Pinpoint the cell where the given text exists, returning its (X, Y) midpoint coordinate. 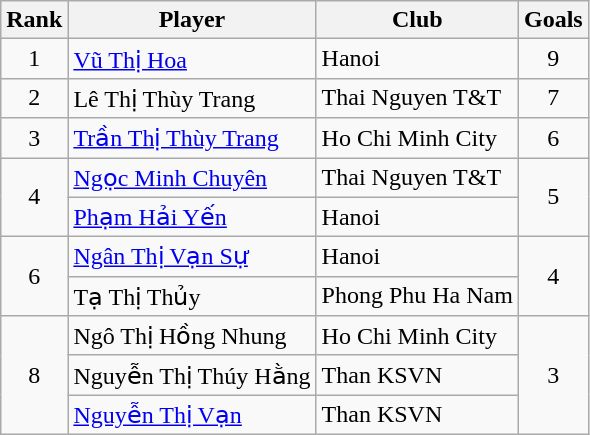
1 (34, 59)
Ngân Thị Vạn Sự (192, 257)
Goals (553, 20)
Ngô Thị Hồng Nhung (192, 336)
Nguyễn Thị Thúy Hằng (192, 375)
9 (553, 59)
7 (553, 98)
5 (553, 198)
Ngọc Minh Chuyên (192, 178)
Vũ Thị Hoa (192, 59)
Nguyễn Thị Vạn (192, 415)
Rank (34, 20)
Tạ Thị Thủy (192, 296)
Lê Thị Thùy Trang (192, 98)
Player (192, 20)
Club (417, 20)
2 (34, 98)
Phạm Hải Yến (192, 217)
Trần Thị Thùy Trang (192, 138)
8 (34, 376)
Phong Phu Ha Nam (417, 296)
